Output the (X, Y) coordinate of the center of the cell containing the given text.  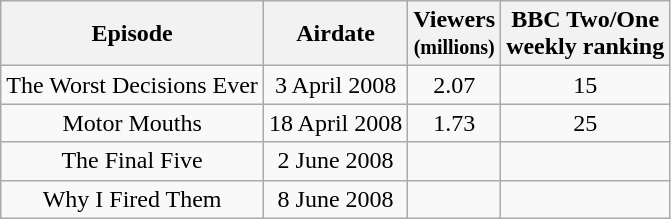
The Final Five (132, 161)
2.07 (454, 85)
Motor Mouths (132, 123)
The Worst Decisions Ever (132, 85)
3 April 2008 (335, 85)
Viewers(millions) (454, 34)
Why I Fired Them (132, 199)
25 (586, 123)
15 (586, 85)
Airdate (335, 34)
BBC Two/Oneweekly ranking (586, 34)
Episode (132, 34)
1.73 (454, 123)
2 June 2008 (335, 161)
8 June 2008 (335, 199)
18 April 2008 (335, 123)
